Determine the [x, y] coordinate at the center of the cell enclosing the given text.  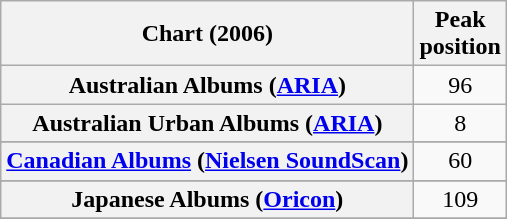
Canadian Albums (Nielsen SoundScan) [208, 161]
96 [460, 85]
Japanese Albums (Oricon) [208, 199]
Chart (2006) [208, 34]
60 [460, 161]
Australian Albums (ARIA) [208, 85]
109 [460, 199]
Australian Urban Albums (ARIA) [208, 123]
Peakposition [460, 34]
8 [460, 123]
